Determine the (X, Y) coordinate at the center of the cell enclosing the given text.  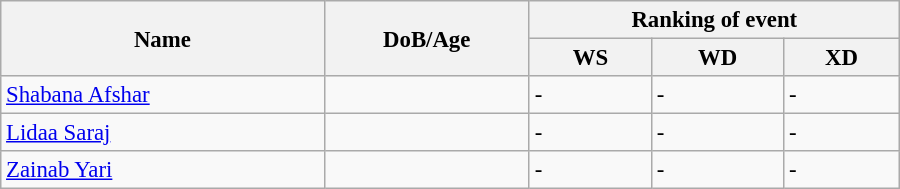
WD (718, 58)
Shabana Afshar (162, 95)
Lidaa Saraj (162, 133)
Zainab Yari (162, 170)
WS (590, 58)
DoB/Age (426, 38)
Ranking of event (714, 20)
Name (162, 38)
XD (842, 58)
